Output the (X, Y) coordinate of the center of the cell containing the given text.  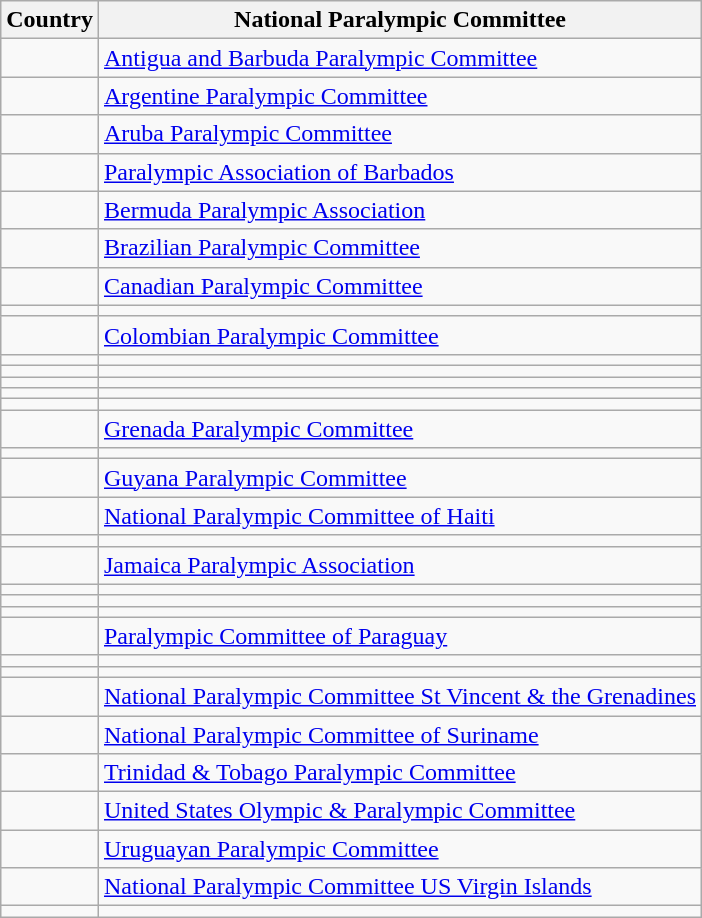
Grenada Paralympic Committee (400, 429)
Colombian Paralympic Committee (400, 335)
National Paralympic Committee US Virgin Islands (400, 887)
National Paralympic Committee of Haiti (400, 516)
Jamaica Paralympic Association (400, 565)
United States Olympic & Paralympic Committee (400, 811)
National Paralympic Committee (400, 20)
Antigua and Barbuda Paralympic Committee (400, 58)
National Paralympic Committee of Suriname (400, 735)
Trinidad & Tobago Paralympic Committee (400, 773)
Country (50, 20)
Paralympic Committee of Paraguay (400, 636)
Canadian Paralympic Committee (400, 286)
Paralympic Association of Barbados (400, 172)
Aruba Paralympic Committee (400, 134)
Bermuda Paralympic Association (400, 210)
National Paralympic Committee St Vincent & the Grenadines (400, 696)
Brazilian Paralympic Committee (400, 248)
Argentine Paralympic Committee (400, 96)
Guyana Paralympic Committee (400, 478)
Uruguayan Paralympic Committee (400, 849)
